Output the [x, y] coordinate of the center of the cell containing the given text.  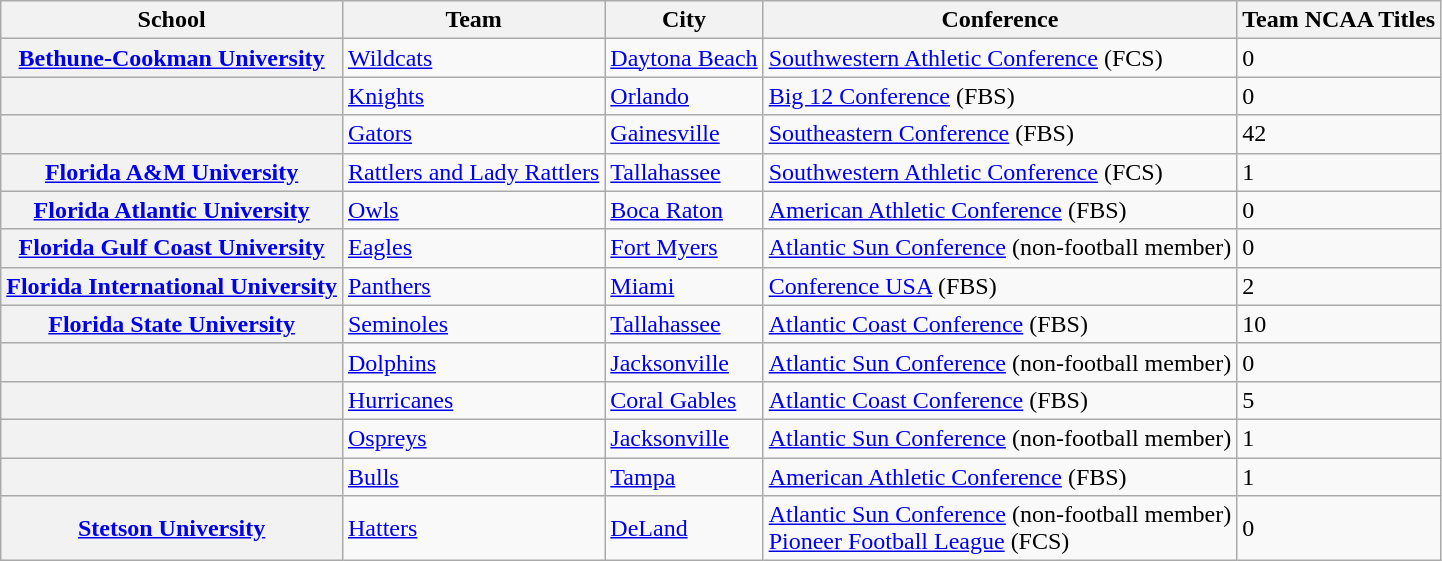
School [172, 20]
Florida State University [172, 324]
42 [1339, 134]
Florida International University [172, 286]
Boca Raton [684, 210]
Hatters [473, 528]
Ospreys [473, 438]
Owls [473, 210]
Conference [1000, 20]
Southeastern Conference (FBS) [1000, 134]
10 [1339, 324]
Panthers [473, 286]
City [684, 20]
Hurricanes [473, 400]
Wildcats [473, 58]
DeLand [684, 528]
Stetson University [172, 528]
Team [473, 20]
Orlando [684, 96]
Tampa [684, 477]
2 [1339, 286]
Coral Gables [684, 400]
Daytona Beach [684, 58]
Dolphins [473, 362]
Team NCAA Titles [1339, 20]
Florida A&M University [172, 172]
Florida Gulf Coast University [172, 248]
Seminoles [473, 324]
Big 12 Conference (FBS) [1000, 96]
Eagles [473, 248]
Gators [473, 134]
Rattlers and Lady Rattlers [473, 172]
Fort Myers [684, 248]
Gainesville [684, 134]
Atlantic Sun Conference (non-football member)Pioneer Football League (FCS) [1000, 528]
5 [1339, 400]
Conference USA (FBS) [1000, 286]
Florida Atlantic University [172, 210]
Knights [473, 96]
Miami [684, 286]
Bethune-Cookman University [172, 58]
Bulls [473, 477]
